Find where the given text appears and provide that cell's center as (x, y) coordinate. 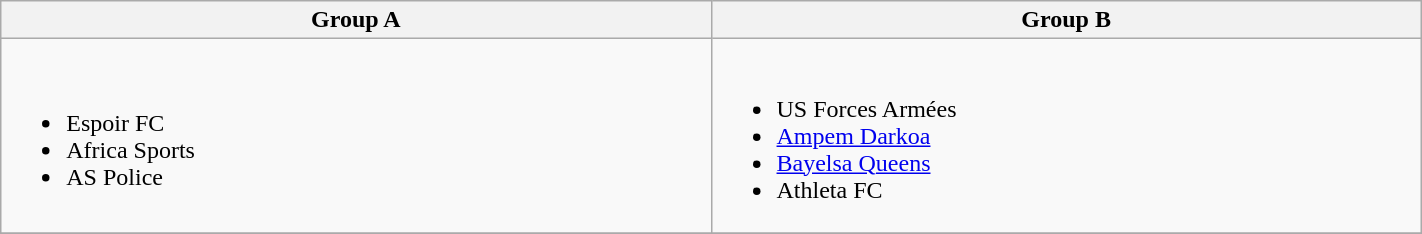
US Forces Armées Ampem Darkoa Bayelsa Queens Athleta FC (1066, 136)
Group A (356, 20)
Group B (1066, 20)
Espoir FC Africa Sports AS Police (356, 136)
